Capture the cell that displays the provided text and extract its (x, y) central coordinate. 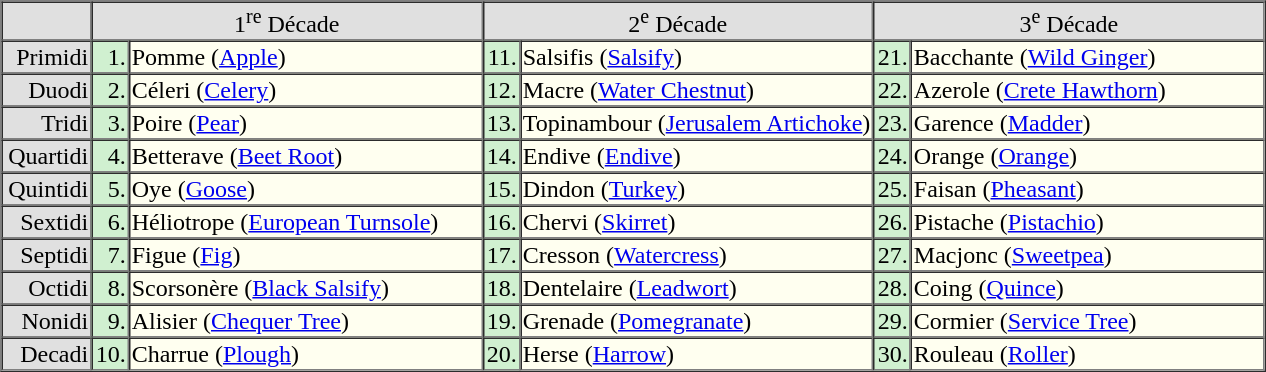
Topinambour (Jerusalem Artichoke) (697, 124)
Macre (Water Chestnut) (697, 90)
29. (892, 322)
Octidi (47, 288)
16. (501, 222)
Azerole (Crete Hawthorn) (1088, 90)
3e Décade (1068, 22)
Macjonc (Sweetpea) (1088, 256)
24. (892, 156)
27. (892, 256)
2e Décade (678, 22)
Faisan (Pheasant) (1088, 190)
Orange (Orange) (1088, 156)
11. (501, 58)
9. (110, 322)
Quintidi (47, 190)
Nonidi (47, 322)
Endive (Endive) (697, 156)
7. (110, 256)
Pistache (Pistachio) (1088, 222)
Herse (Harrow) (697, 354)
8. (110, 288)
15. (501, 190)
28. (892, 288)
Pomme (Apple) (306, 58)
Betterave (Beet Root) (306, 156)
1. (110, 58)
Héliotrope (European Turnsole) (306, 222)
14. (501, 156)
Chervi (Skirret) (697, 222)
Cormier (Service Tree) (1088, 322)
Figue (Fig) (306, 256)
18. (501, 288)
Septidi (47, 256)
Salsifis (Salsify) (697, 58)
Decadi (47, 354)
20. (501, 354)
12. (501, 90)
23. (892, 124)
26. (892, 222)
6. (110, 222)
Primidi (47, 58)
Oye (Goose) (306, 190)
Poire (Pear) (306, 124)
Bacchante (Wild Ginger) (1088, 58)
2. (110, 90)
Cresson (Watercress) (697, 256)
Rouleau (Roller) (1088, 354)
25. (892, 190)
21. (892, 58)
Charrue (Plough) (306, 354)
Tridi (47, 124)
30. (892, 354)
19. (501, 322)
Coing (Quince) (1088, 288)
Duodi (47, 90)
22. (892, 90)
13. (501, 124)
10. (110, 354)
Dentelaire (Leadwort) (697, 288)
Céleri (Celery) (306, 90)
3. (110, 124)
Quartidi (47, 156)
Grenade (Pomegranate) (697, 322)
1re Décade (286, 22)
Sextidi (47, 222)
4. (110, 156)
5. (110, 190)
Scorsonère (Black Salsify) (306, 288)
17. (501, 256)
Garence (Madder) (1088, 124)
Dindon (Turkey) (697, 190)
Alisier (Chequer Tree) (306, 322)
